Extract the [x, y] coordinate from the center of the cell holding the provided text.  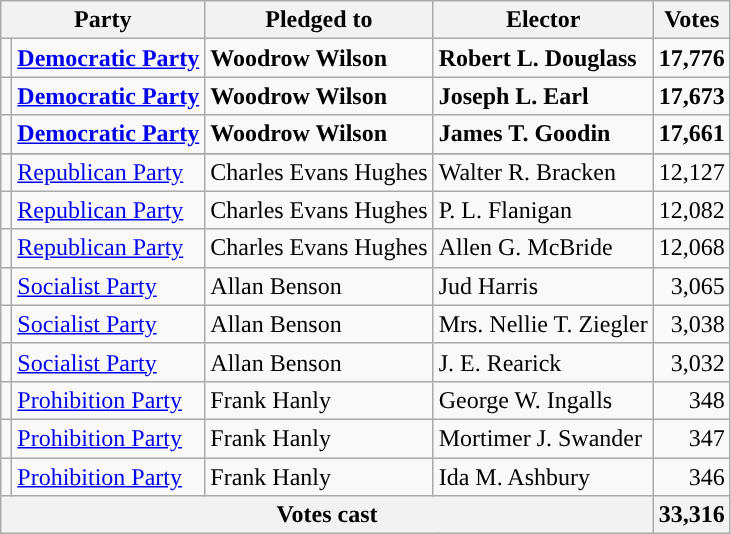
17,776 [692, 58]
Mrs. Nellie T. Ziegler [543, 324]
347 [692, 438]
P. L. Flanigan [543, 210]
George W. Ingalls [543, 400]
17,661 [692, 134]
Votes [692, 20]
Elector [543, 20]
346 [692, 477]
348 [692, 400]
J. E. Rearick [543, 362]
Votes cast [327, 515]
Joseph L. Earl [543, 96]
James T. Goodin [543, 134]
Party [103, 20]
3,065 [692, 286]
12,082 [692, 210]
3,038 [692, 324]
12,068 [692, 248]
3,032 [692, 362]
Jud Harris [543, 286]
Allen G. McBride [543, 248]
12,127 [692, 172]
Walter R. Bracken [543, 172]
Pledged to [319, 20]
Ida M. Ashbury [543, 477]
Mortimer J. Swander [543, 438]
17,673 [692, 96]
33,316 [692, 515]
Robert L. Douglass [543, 58]
